Scan for the cell matching the given text and deliver its [X, Y] coordinate at center. 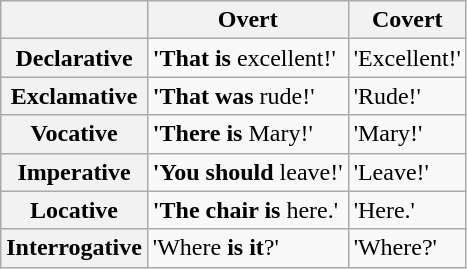
'Excellent!' [407, 58]
'You should leave!' [248, 172]
Vocative [74, 134]
Overt [248, 20]
'That was rude!' [248, 96]
'That is excellent!' [248, 58]
'Rude!' [407, 96]
Covert [407, 20]
'Here.' [407, 210]
'There is Mary!' [248, 134]
Interrogative [74, 248]
Locative [74, 210]
Declarative [74, 58]
'Where is it?' [248, 248]
Exclamative [74, 96]
'Leave!' [407, 172]
'The chair is here.' [248, 210]
'Where?' [407, 248]
Imperative [74, 172]
'Mary!' [407, 134]
